Locate the cell with the specified text and output its (X, Y) center coordinate. 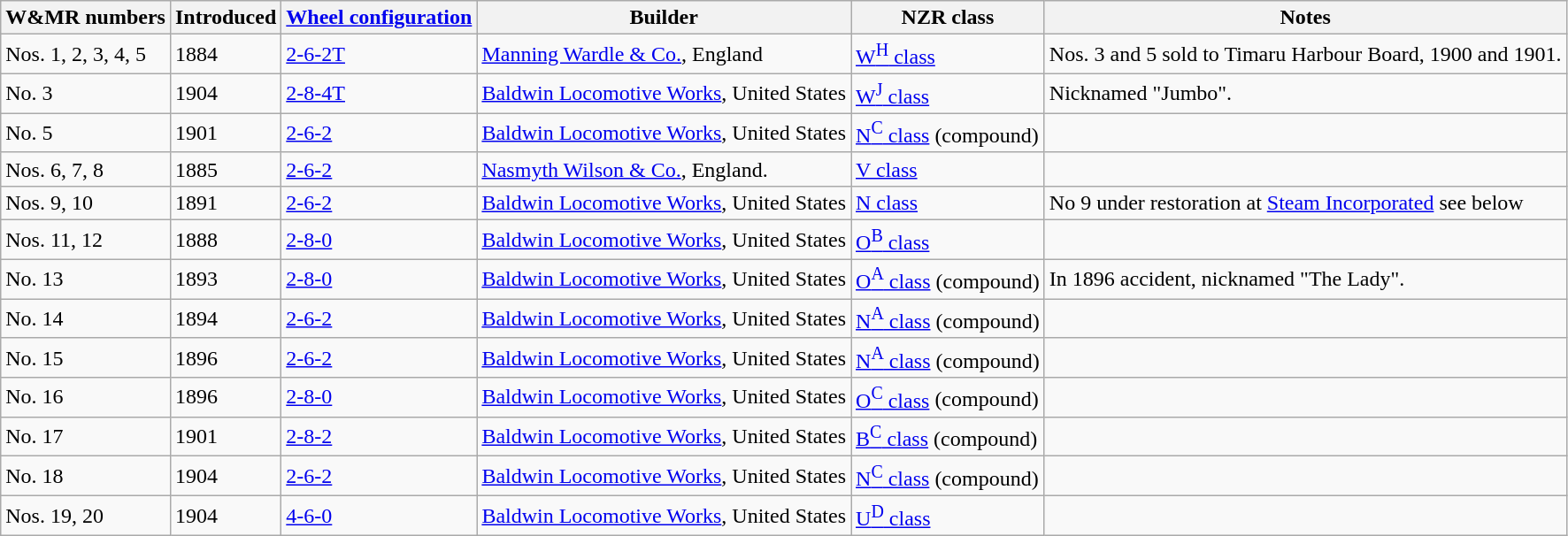
Manning Wardle & Co., England (664, 55)
Nicknamed "Jumbo". (1305, 94)
2-8-2 (379, 437)
WJ class (949, 94)
No. 5 (86, 133)
Nos. 9, 10 (86, 203)
1884 (225, 55)
BC class (compound) (949, 437)
Nos. 3 and 5 sold to Timaru Harbour Board, 1900 and 1901. (1305, 55)
1885 (225, 169)
2-8-4T (379, 94)
No 9 under restoration at Steam Incorporated see below (1305, 203)
Builder (664, 18)
1891 (225, 203)
Nos. 6, 7, 8 (86, 169)
1894 (225, 318)
Nasmyth Wilson & Co., England. (664, 169)
OB class (949, 241)
No. 18 (86, 476)
No. 3 (86, 94)
V class (949, 169)
4-6-0 (379, 515)
W&MR numbers (86, 18)
No. 17 (86, 437)
OA class (compound) (949, 279)
1893 (225, 279)
WH class (949, 55)
No. 16 (86, 398)
No. 15 (86, 357)
Nos. 11, 12 (86, 241)
No. 14 (86, 318)
N class (949, 203)
Introduced (225, 18)
Nos. 19, 20 (86, 515)
No. 13 (86, 279)
OC class (compound) (949, 398)
NZR class (949, 18)
In 1896 accident, nicknamed "The Lady". (1305, 279)
2-6-2T (379, 55)
Notes (1305, 18)
Wheel configuration (379, 18)
1888 (225, 241)
UD class (949, 515)
Nos. 1, 2, 3, 4, 5 (86, 55)
